Detect which cell encompasses the target text, then output its (x, y) center coordinate. 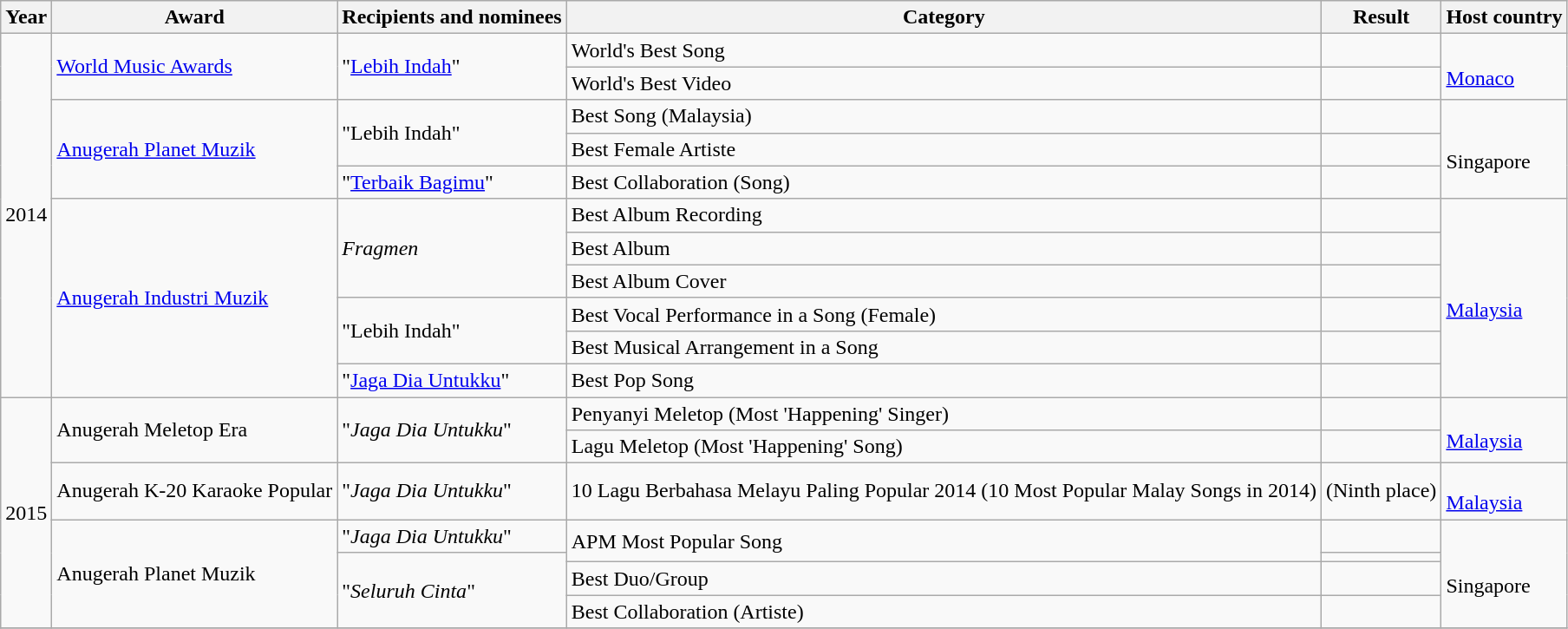
Year (26, 17)
Result (1382, 17)
2014 (26, 215)
Best Collaboration (Song) (944, 182)
Anugerah Industri Muzik (194, 298)
2015 (26, 513)
Award (194, 17)
Anugerah K-20 Karaoke Popular (194, 491)
World's Best Song (944, 50)
10 Lagu Berbahasa Melayu Paling Popular 2014 (10 Most Popular Malay Songs in 2014) (944, 491)
Best Collaboration (Artiste) (944, 612)
Fragmen (452, 248)
Best Duo/Group (944, 579)
"Seluruh Cinta" (452, 590)
Best Female Artiste (944, 149)
Best Album Cover (944, 281)
Monaco (1504, 67)
World Music Awards (194, 67)
APM Most Popular Song (944, 541)
Best Album Recording (944, 215)
Best Pop Song (944, 380)
Host country (1504, 17)
Lagu Meletop (Most 'Happening' Song) (944, 447)
Penyanyi Meletop (Most 'Happening' Singer) (944, 414)
Category (944, 17)
Best Musical Arrangement in a Song (944, 347)
Recipients and nominees (452, 17)
Anugerah Meletop Era (194, 430)
(Ninth place) (1382, 491)
World's Best Video (944, 83)
"Terbaik Bagimu" (452, 182)
Best Song (Malaysia) (944, 116)
Best Album (944, 248)
Best Vocal Performance in a Song (Female) (944, 314)
